Output the (X, Y) coordinate of the center of the cell containing the given text.  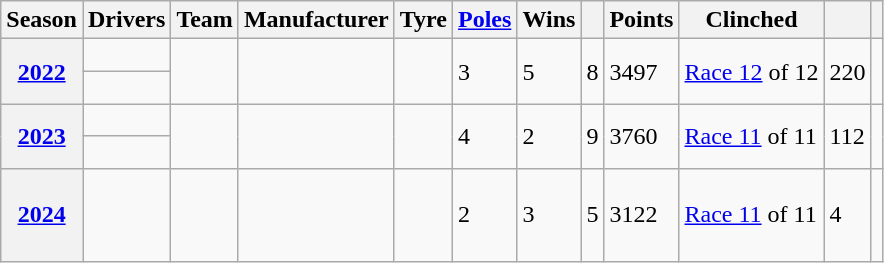
Wins (549, 20)
8 (592, 72)
Season (42, 20)
Manufacturer (316, 20)
Team (205, 20)
2023 (42, 136)
3760 (642, 136)
Race 12 of 12 (752, 72)
3122 (642, 215)
220 (848, 72)
Poles (484, 20)
Clinched (752, 20)
112 (848, 136)
Drivers (126, 20)
9 (592, 136)
Tyre (423, 20)
2024 (42, 215)
2022 (42, 72)
3497 (642, 72)
Points (642, 20)
